Provide the [x, y] coordinate of the cell's center where the given text is located.  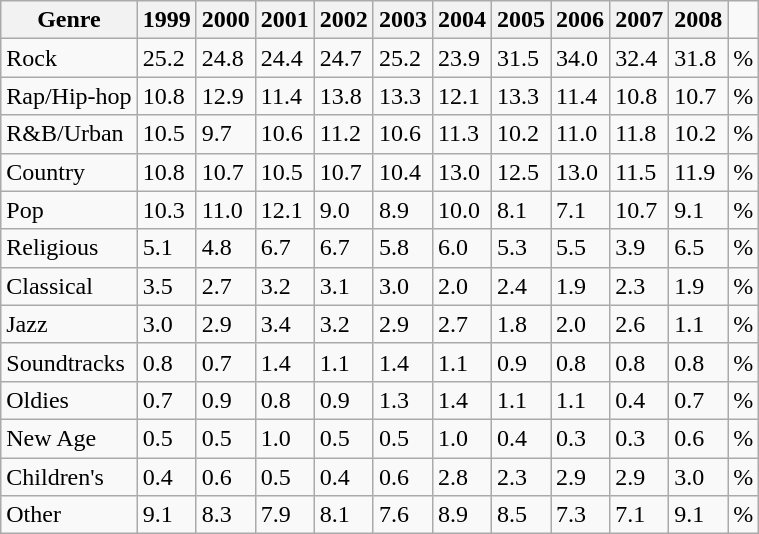
23.9 [462, 58]
1.8 [522, 324]
34.0 [580, 58]
Children's [69, 477]
Pop [69, 210]
12.5 [522, 172]
5.3 [522, 248]
Genre [69, 20]
4.8 [226, 248]
2.8 [462, 477]
2004 [462, 20]
9.0 [344, 210]
12.9 [226, 96]
5.8 [402, 248]
2.6 [640, 324]
24.7 [344, 58]
2005 [522, 20]
3.5 [166, 286]
7.3 [580, 515]
6.0 [462, 248]
7.9 [284, 515]
3.4 [284, 324]
Oldies [69, 400]
11.3 [462, 134]
11.8 [640, 134]
10.4 [402, 172]
2000 [226, 20]
Country [69, 172]
11.2 [344, 134]
Classical [69, 286]
3.1 [344, 286]
8.3 [226, 515]
31.8 [698, 58]
9.7 [226, 134]
31.5 [522, 58]
3.9 [640, 248]
1.3 [402, 400]
5.1 [166, 248]
2006 [580, 20]
2003 [402, 20]
6.5 [698, 248]
Rock [69, 58]
New Age [69, 438]
24.8 [226, 58]
R&B/Urban [69, 134]
1999 [166, 20]
2008 [698, 20]
2001 [284, 20]
Other [69, 515]
2.4 [522, 286]
7.6 [402, 515]
11.5 [640, 172]
5.5 [580, 248]
11.9 [698, 172]
10.0 [462, 210]
13.8 [344, 96]
Jazz [69, 324]
10.3 [166, 210]
2007 [640, 20]
Soundtracks [69, 362]
8.5 [522, 515]
Rap/Hip-hop [69, 96]
2002 [344, 20]
Religious [69, 248]
32.4 [640, 58]
24.4 [284, 58]
